Pinpoint the cell where the given text exists, returning its (x, y) midpoint coordinate. 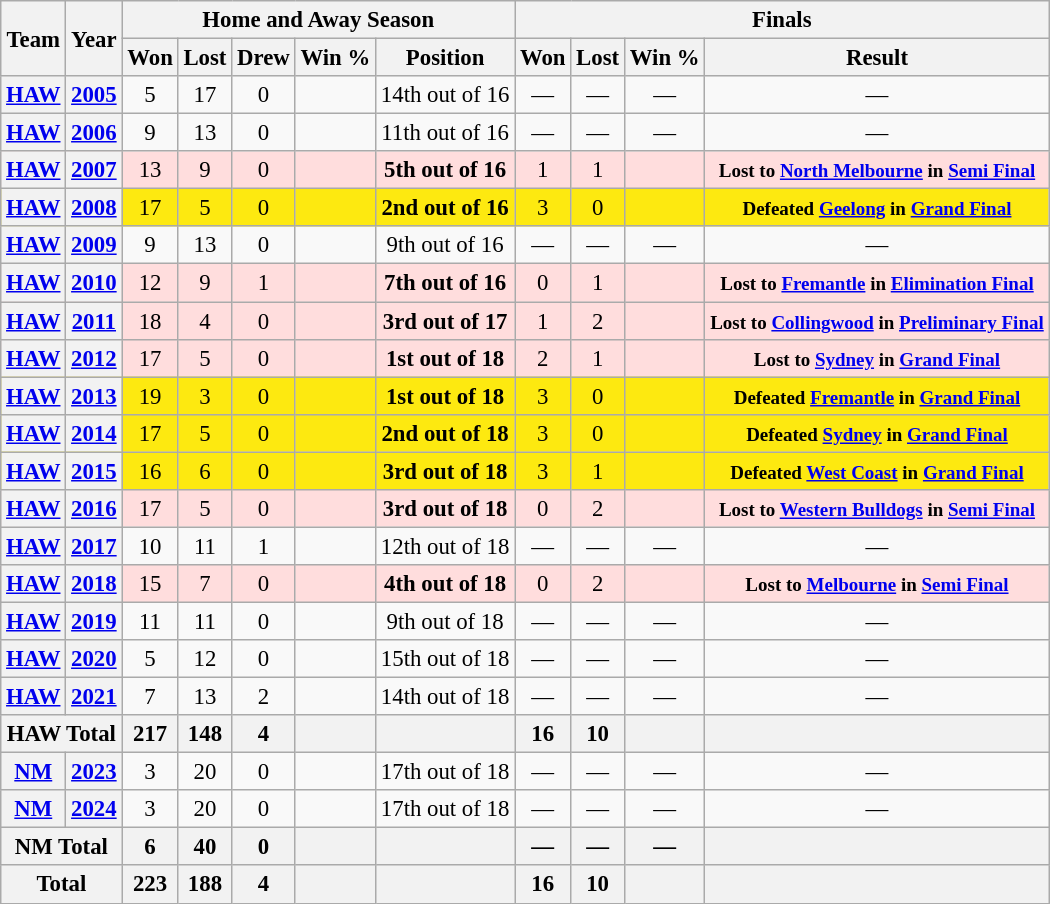
7th out of 16 (446, 283)
2019 (94, 621)
2018 (94, 584)
2005 (94, 95)
Team (34, 38)
2006 (94, 133)
Result (877, 58)
Home and Away Season (318, 20)
2nd out of 18 (446, 433)
Lost to Fremantle in Elimination Final (877, 283)
Lost to Melbourne in Semi Final (877, 584)
Drew (264, 58)
4th out of 18 (446, 584)
2011 (94, 321)
Year (94, 38)
Defeated Fremantle in Grand Final (877, 396)
NM Total (62, 847)
2012 (94, 358)
217 (150, 734)
9th out of 16 (446, 245)
2020 (94, 659)
3rd out of 17 (446, 321)
2013 (94, 396)
2023 (94, 772)
15 (150, 584)
18 (150, 321)
2009 (94, 245)
2024 (94, 809)
Lost to Western Bulldogs in Semi Final (877, 509)
2008 (94, 208)
Defeated Sydney in Grand Final (877, 433)
Finals (782, 20)
Lost to Sydney in Grand Final (877, 358)
2nd out of 16 (446, 208)
Total (62, 885)
Lost to North Melbourne in Semi Final (877, 170)
2010 (94, 283)
40 (205, 847)
9th out of 18 (446, 621)
2021 (94, 697)
Lost to Collingwood in Preliminary Final (877, 321)
2015 (94, 471)
11th out of 16 (446, 133)
2017 (94, 546)
2007 (94, 170)
148 (205, 734)
19 (150, 396)
15th out of 18 (446, 659)
5th out of 16 (446, 170)
Position (446, 58)
14th out of 18 (446, 697)
2016 (94, 509)
14th out of 16 (446, 95)
HAW Total (62, 734)
12th out of 18 (446, 546)
Defeated Geelong in Grand Final (877, 208)
223 (150, 885)
Defeated West Coast in Grand Final (877, 471)
188 (205, 885)
2014 (94, 433)
